Detect which cell encompasses the target text, then output its [X, Y] center coordinate. 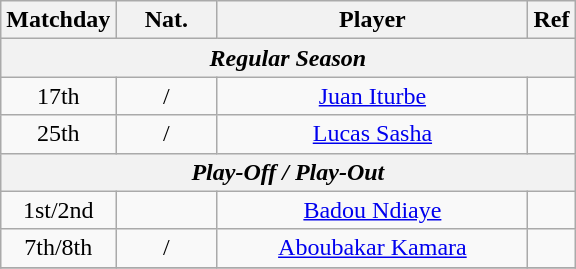
1st/2nd [58, 210]
Ref [552, 20]
Regular Season [288, 58]
Aboubakar Kamara [372, 248]
25th [58, 134]
Matchday [58, 20]
Player [372, 20]
7th/8th [58, 248]
Lucas Sasha [372, 134]
Nat. [166, 20]
17th [58, 96]
Play-Off / Play-Out [288, 172]
Juan Iturbe [372, 96]
Badou Ndiaye [372, 210]
